Output the (X, Y) coordinate of the center of the cell containing the given text.  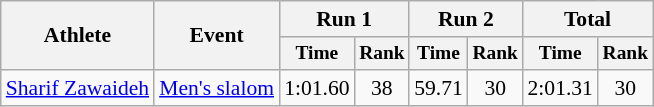
Men's slalom (216, 88)
Run 1 (344, 19)
59.71 (438, 88)
Total (587, 19)
2:01.31 (560, 88)
Sharif Zawaideh (78, 88)
Event (216, 36)
Athlete (78, 36)
38 (382, 88)
Run 2 (466, 19)
1:01.60 (316, 88)
